Pinpoint the cell where the given text exists, returning its [X, Y] midpoint coordinate. 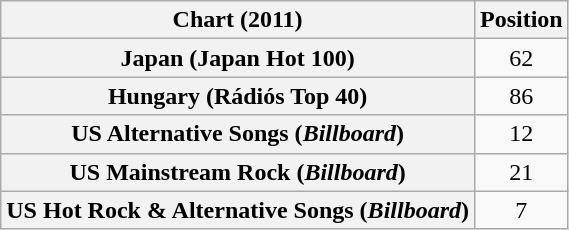
12 [521, 134]
Japan (Japan Hot 100) [238, 58]
21 [521, 172]
US Hot Rock & Alternative Songs (Billboard) [238, 210]
Hungary (Rádiós Top 40) [238, 96]
Chart (2011) [238, 20]
US Alternative Songs (Billboard) [238, 134]
62 [521, 58]
7 [521, 210]
Position [521, 20]
86 [521, 96]
US Mainstream Rock (Billboard) [238, 172]
